Find where the given text appears and provide that cell's center as (x, y) coordinate. 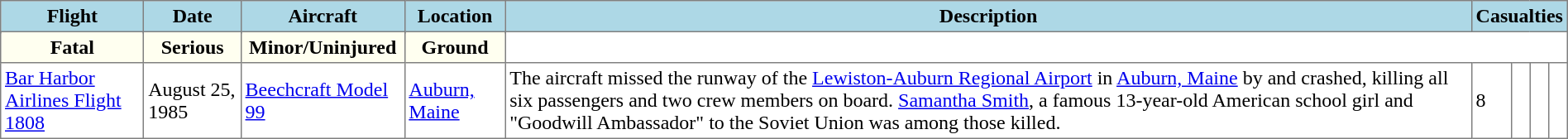
Flight (73, 17)
Location (455, 17)
Beechcraft Model 99 (323, 101)
August 25, 1985 (192, 101)
Minor/Uninjured (323, 47)
Description (988, 17)
Ground (455, 47)
Bar Harbor Airlines Flight 1808 (73, 101)
8 (1491, 101)
Fatal (73, 47)
Aircraft (323, 17)
Serious (192, 47)
Date (192, 17)
Casualties (1519, 17)
Auburn, Maine (455, 101)
